Search for the cell housing the specified text and yield its (x, y) center coordinate. 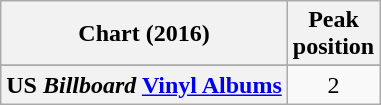
2 (333, 85)
US Billboard Vinyl Albums (144, 85)
Chart (2016) (144, 34)
Peak position (333, 34)
